Pinpoint the cell where the given text exists, returning its (x, y) midpoint coordinate. 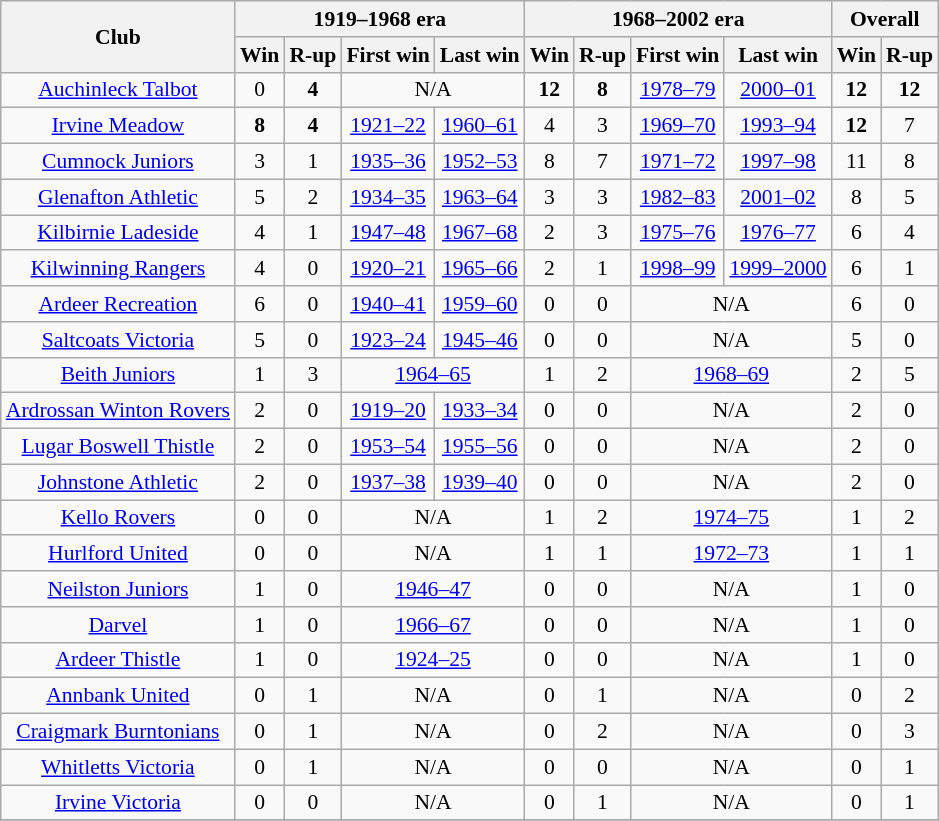
Irvine Meadow (118, 126)
Beith Juniors (118, 375)
1955–56 (480, 447)
Craigmark Burntonians (118, 732)
1967–68 (480, 233)
1993–94 (778, 126)
1959–60 (480, 304)
2000–01 (778, 90)
1971–72 (678, 162)
Johnstone Athletic (118, 482)
1997–98 (778, 162)
Ardrossan Winton Rovers (118, 411)
1968–2002 era (678, 19)
1968–69 (732, 375)
1923–24 (388, 340)
Glenafton Athletic (118, 197)
Saltcoats Victoria (118, 340)
1947–48 (388, 233)
1920–21 (388, 269)
Kilbirnie Ladeside (118, 233)
1939–40 (480, 482)
1975–76 (678, 233)
1940–41 (388, 304)
1976–77 (778, 233)
Club (118, 36)
1933–34 (480, 411)
Hurlford United (118, 554)
Whitletts Victoria (118, 767)
1964–65 (432, 375)
Ardeer Thistle (118, 660)
1974–75 (732, 518)
1935–36 (388, 162)
1934–35 (388, 197)
Cumnock Juniors (118, 162)
Neilston Juniors (118, 589)
1921–22 (388, 126)
Lugar Boswell Thistle (118, 447)
11 (856, 162)
1924–25 (432, 660)
1919–20 (388, 411)
Darvel (118, 625)
1998–99 (678, 269)
1963–64 (480, 197)
Auchinleck Talbot (118, 90)
Kilwinning Rangers (118, 269)
1969–70 (678, 126)
1960–61 (480, 126)
1937–38 (388, 482)
1945–46 (480, 340)
Ardeer Recreation (118, 304)
1978–79 (678, 90)
Kello Rovers (118, 518)
2001–02 (778, 197)
1946–47 (432, 589)
1982–83 (678, 197)
1952–53 (480, 162)
1999–2000 (778, 269)
Annbank United (118, 696)
Overall (885, 19)
1966–67 (432, 625)
1965–66 (480, 269)
1953–54 (388, 447)
1972–73 (732, 554)
Irvine Victoria (118, 803)
1919–1968 era (380, 19)
